Output the [X, Y] coordinate of the center of the cell containing the given text.  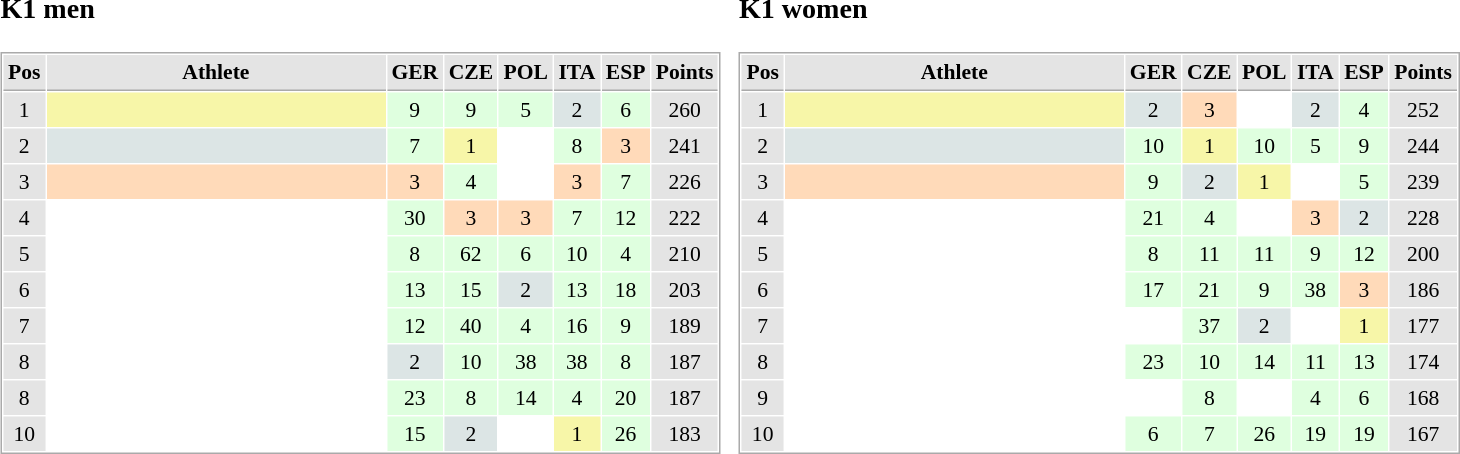
17 [1153, 290]
186 [1424, 290]
167 [1424, 434]
16 [577, 326]
244 [1424, 146]
40 [470, 326]
203 [684, 290]
37 [1210, 326]
226 [684, 182]
177 [1424, 326]
189 [684, 326]
260 [684, 110]
62 [470, 254]
174 [1424, 362]
241 [684, 146]
18 [626, 290]
239 [1424, 182]
252 [1424, 110]
168 [1424, 398]
183 [684, 434]
30 [415, 218]
200 [1424, 254]
228 [1424, 218]
222 [684, 218]
210 [684, 254]
20 [626, 398]
